Return [X, Y] of the center of cell containing provided text 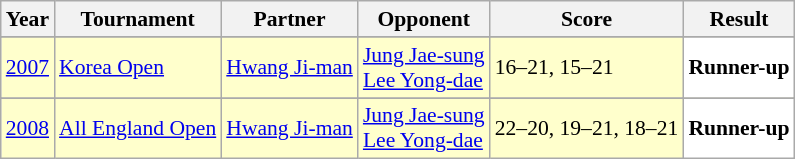
Opponent [424, 19]
Result [738, 19]
Tournament [138, 19]
Score [587, 19]
2007 [28, 68]
2008 [28, 128]
Partner [290, 19]
All England Open [138, 128]
Year [28, 19]
16–21, 15–21 [587, 68]
22–20, 19–21, 18–21 [587, 128]
Korea Open [138, 68]
